Find where the given text appears and provide that cell's center as (X, Y) coordinate. 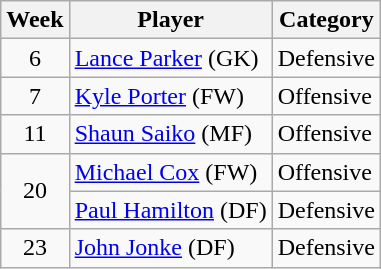
Player (170, 20)
20 (35, 191)
23 (35, 248)
John Jonke (DF) (170, 248)
Shaun Saiko (MF) (170, 134)
Kyle Porter (FW) (170, 96)
Lance Parker (GK) (170, 58)
Category (326, 20)
Michael Cox (FW) (170, 172)
Week (35, 20)
7 (35, 96)
11 (35, 134)
Paul Hamilton (DF) (170, 210)
6 (35, 58)
